Identify which cell holds the provided text, then report its (X, Y) central coordinate. 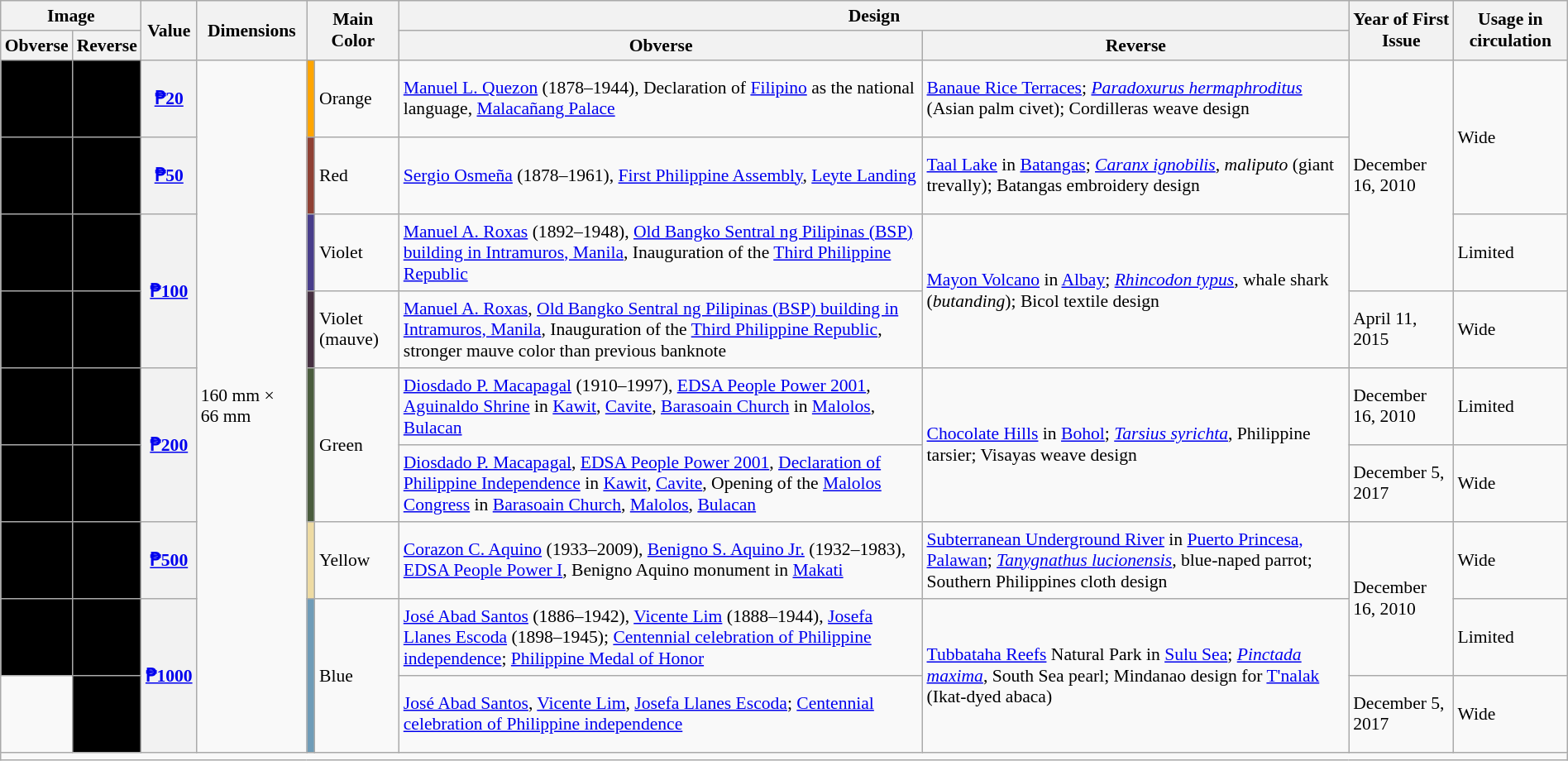
Tubbataha Reefs Natural Park in Sulu Sea; Pinctada maxima, South Sea pearl; Mindanao design for T'nalak (Ikat-dyed abaca) (1135, 675)
160 mm × 66 mm (251, 405)
Green (357, 444)
Taal Lake in Batangas; Caranx ignobilis, maliputo (giant trevally); Batangas embroidery design (1135, 175)
April 11, 2015 (1401, 329)
Subterranean Underground River in Puerto Princesa, Palawan; Tanygnathus lucionensis, blue-naped parrot; Southern Philippines cloth design (1135, 559)
Mayon Volcano in Albay; Rhincodon typus, whale shark (butanding); Bicol textile design (1135, 290)
Banaue Rice Terraces; Paradoxurus hermaphroditus (Asian palm civet); Cordilleras weave design (1135, 98)
₱50 (169, 175)
Sergio Osmeña (1878–1961), First Philippine Assembly, Leyte Landing (662, 175)
₱200 (169, 444)
José Abad Santos, Vicente Lim, Josefa Llanes Escoda; Centennial celebration of Philippine independence (662, 713)
Main Color (353, 30)
Design (874, 16)
Violet (357, 251)
Violet (mauve) (357, 329)
Chocolate Hills in Bohol; Tarsius syrichta, Philippine tarsier; Visayas weave design (1135, 444)
₱100 (169, 290)
Year of First Issue (1401, 30)
Manuel A. Roxas (1892–1948), Old Bangko Sentral ng Pilipinas (BSP) building in Intramuros, Manila, Inauguration of the Third Philippine Republic (662, 251)
Manuel L. Quezon (1878–1944), Declaration of Filipino as the national language, Malacañang Palace (662, 98)
Dimensions (251, 30)
₱500 (169, 559)
₱20 (169, 98)
Blue (357, 675)
Orange (357, 98)
Yellow (357, 559)
Red (357, 175)
Usage in circulation (1510, 30)
Value (169, 30)
Image (71, 16)
Corazon C. Aquino (1933–2009), Benigno S. Aquino Jr. (1932–1983), EDSA People Power I, Benigno Aquino monument in Makati (662, 559)
₱1000 (169, 675)
Diosdado P. Macapagal (1910–1997), EDSA People Power 2001, Aguinaldo Shrine in Kawit, Cavite, Barasoain Church in Malolos, Bulacan (662, 405)
